Identify which cell holds the provided text, then report its [X, Y] central coordinate. 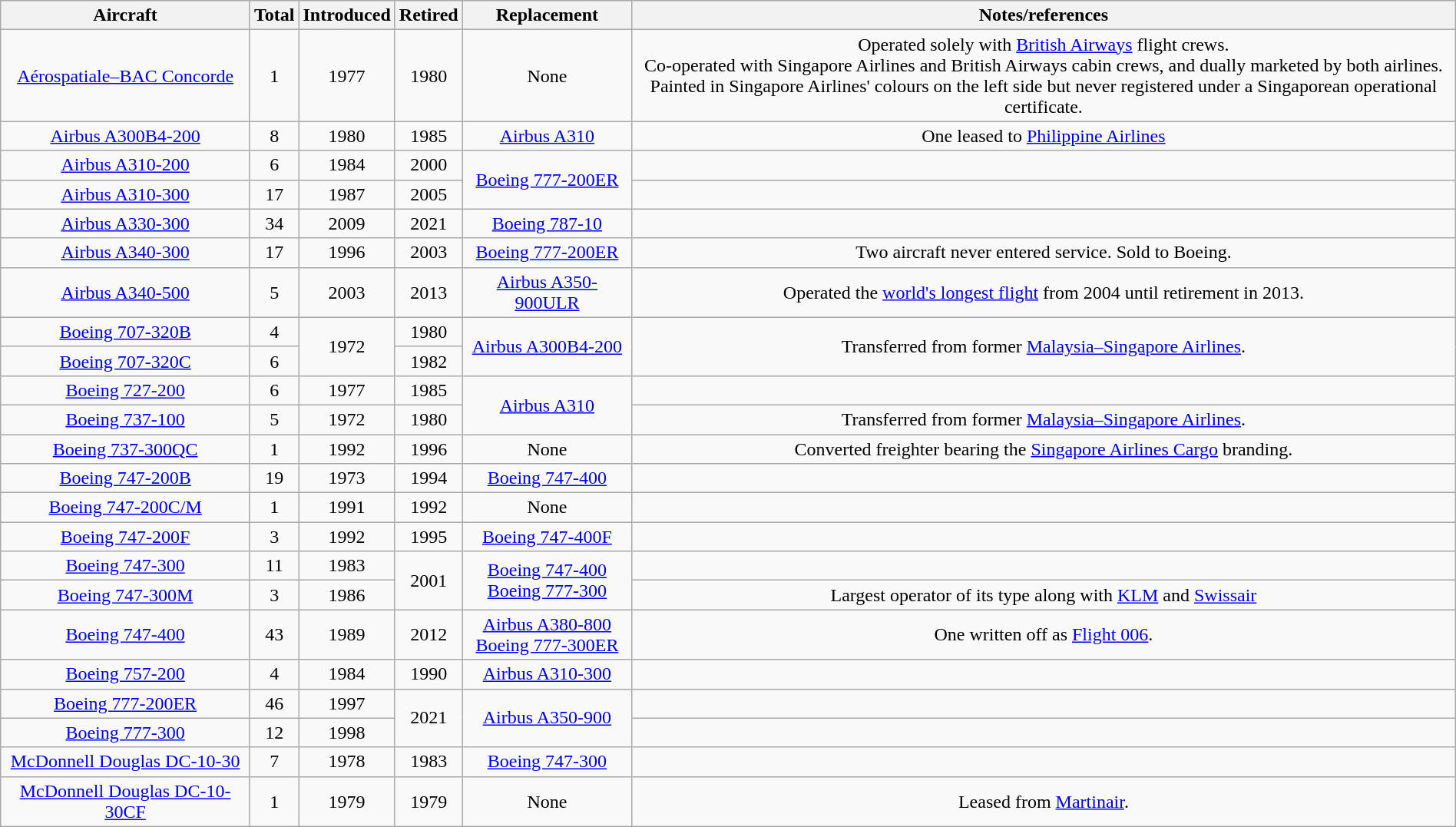
Aircraft [126, 15]
2001 [429, 581]
Airbus A310-200 [126, 165]
12 [274, 733]
2000 [429, 165]
Boeing 757-200 [126, 674]
34 [274, 223]
2012 [429, 634]
One leased to Philippine Airlines [1044, 136]
McDonnell Douglas DC-10-30CF [126, 802]
Boeing 747-200F [126, 537]
One written off as Flight 006. [1044, 634]
1978 [347, 762]
Leased from Martinair. [1044, 802]
Replacement [547, 15]
1973 [347, 478]
46 [274, 703]
Boeing 787-10 [547, 223]
Operated the world's longest flight from 2004 until retirement in 2013. [1044, 292]
2009 [347, 223]
Aérospatiale–BAC Concorde [126, 75]
Boeing 707-320C [126, 361]
19 [274, 478]
2013 [429, 292]
1982 [429, 361]
1987 [347, 194]
Converted freighter bearing the Singapore Airlines Cargo branding. [1044, 449]
8 [274, 136]
Boeing 737-300QC [126, 449]
Notes/references [1044, 15]
2005 [429, 194]
Airbus A330-300 [126, 223]
Boeing 747-400F [547, 537]
Airbus A380-800Boeing 777-300ER [547, 634]
1990 [429, 674]
1986 [347, 595]
Boeing 747-200B [126, 478]
Airbus A350-900ULR [547, 292]
Boeing 707-320B [126, 332]
Boeing 727-200 [126, 390]
Largest operator of its type along with KLM and Swissair [1044, 595]
1997 [347, 703]
Boeing 747-300M [126, 595]
Boeing 747-400Boeing 777-300 [547, 581]
Airbus A340-500 [126, 292]
1995 [429, 537]
Boeing 747-200C/M [126, 508]
McDonnell Douglas DC-10-30 [126, 762]
1989 [347, 634]
Boeing 777-300 [126, 733]
Boeing 737-100 [126, 419]
43 [274, 634]
Airbus A350-900 [547, 718]
Two aircraft never entered service. Sold to Boeing. [1044, 253]
7 [274, 762]
1994 [429, 478]
1998 [347, 733]
1991 [347, 508]
Retired [429, 15]
Airbus A340-300 [126, 253]
Total [274, 15]
Introduced [347, 15]
11 [274, 566]
